From the cell containing the given text, extract its center point as (x, y) coordinate. 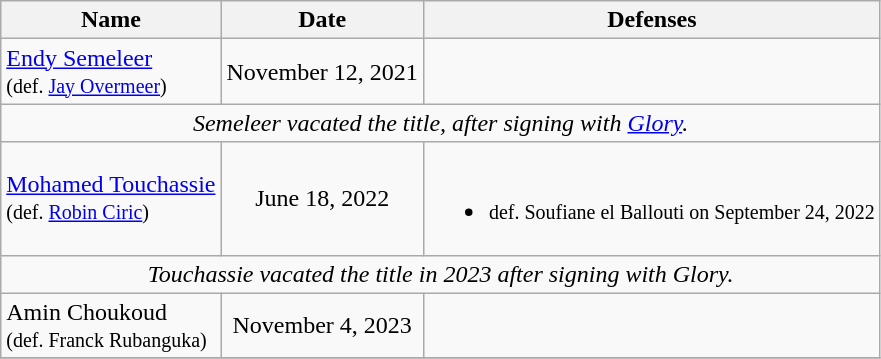
June 18, 2022 (322, 198)
Name (111, 20)
November 12, 2021 (322, 72)
Mohamed Touchassie (def. Robin Ciric) (111, 198)
Amin Choukoud (def. Franck Rubanguka) (111, 326)
Date (322, 20)
Touchassie vacated the title in 2023 after signing with Glory. (441, 274)
Semeleer vacated the title, after signing with Glory. (441, 123)
November 4, 2023 (322, 326)
def. Soufiane el Ballouti on September 24, 2022 (652, 198)
Defenses (652, 20)
Endy Semeleer (def. Jay Overmeer) (111, 72)
